Identify which cell holds the provided text, then report its (x, y) central coordinate. 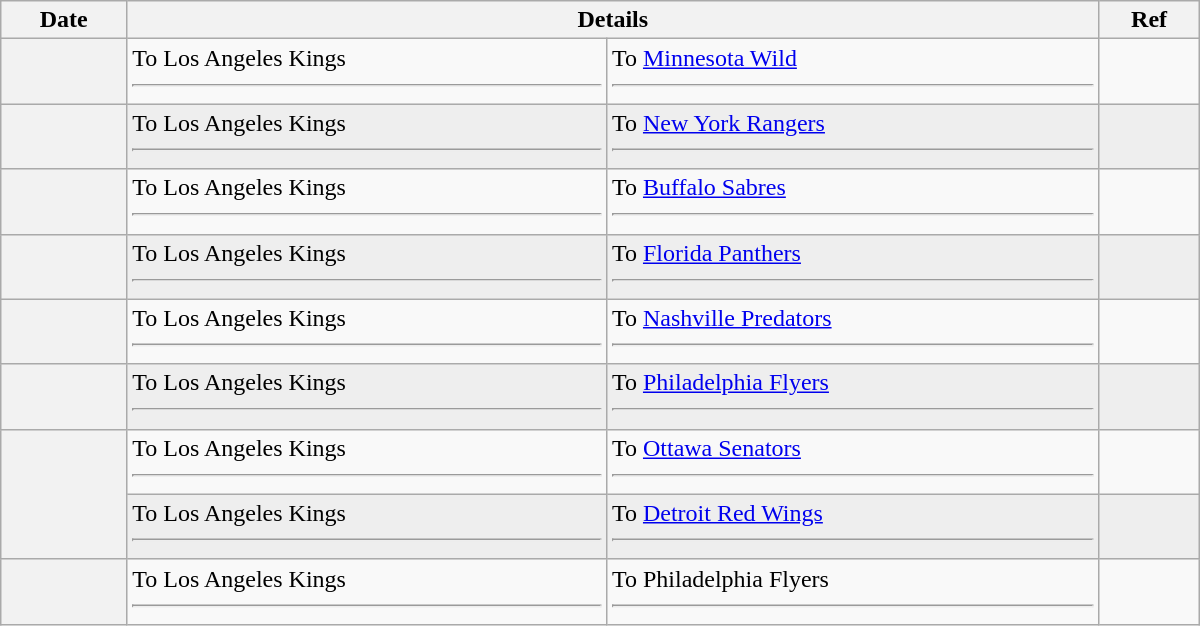
To Ottawa Senators (852, 462)
Details (613, 20)
To Buffalo Sabres (852, 202)
To Minnesota Wild (852, 72)
Date (64, 20)
To New York Rangers (852, 136)
To Nashville Predators (852, 332)
To Detroit Red Wings (852, 526)
To Florida Panthers (852, 266)
Ref (1149, 20)
